Detect which cell encompasses the target text, then output its [x, y] center coordinate. 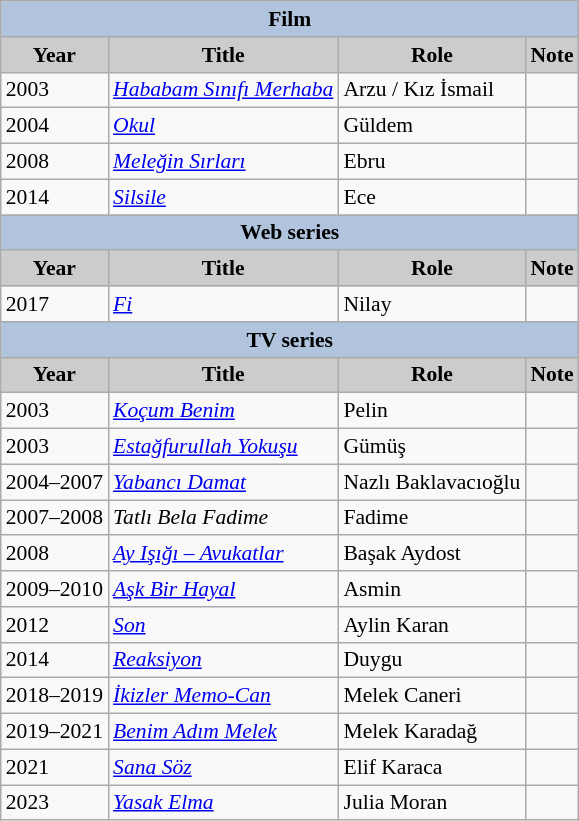
2017 [54, 304]
Estağfurullah Yokuşu [223, 447]
Nilay [432, 304]
Fadime [432, 518]
Duygu [432, 660]
Elif Karaca [432, 767]
Arzu / Kız İsmail [432, 90]
2021 [54, 767]
2009–2010 [54, 589]
2004 [54, 126]
Başak Aydost [432, 554]
Fi [223, 304]
Sana Söz [223, 767]
Asmin [432, 589]
Film [290, 19]
Ebru [432, 162]
TV series [290, 340]
2019–2021 [54, 732]
Pelin [432, 411]
2018–2019 [54, 696]
Gümüş [432, 447]
Web series [290, 233]
Hababam Sınıfı Merhaba [223, 90]
Okul [223, 126]
Julia Moran [432, 803]
Benim Adım Melek [223, 732]
Yasak Elma [223, 803]
Silsile [223, 197]
Aşk Bir Hayal [223, 589]
Melek Karadağ [432, 732]
Reaksiyon [223, 660]
2007–2008 [54, 518]
Güldem [432, 126]
2023 [54, 803]
2012 [54, 625]
Melek Caneri [432, 696]
Yabancı Damat [223, 482]
Son [223, 625]
2004–2007 [54, 482]
Koçum Benim [223, 411]
Tatlı Bela Fadime [223, 518]
Nazlı Baklavacıoğlu [432, 482]
İkizler Memo-Can [223, 696]
Meleğin Sırları [223, 162]
Ece [432, 197]
Aylin Karan [432, 625]
Ay Işığı – Avukatlar [223, 554]
